Return the (X, Y) coordinate for the center point of the cell that contains the specified text.  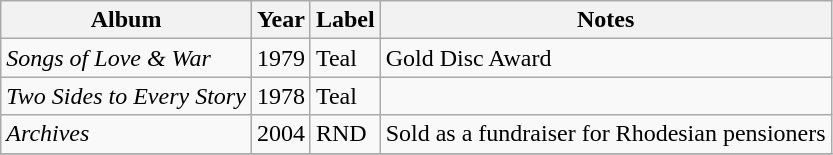
1978 (280, 96)
2004 (280, 134)
Notes (606, 20)
Gold Disc Award (606, 58)
RND (345, 134)
Archives (126, 134)
Sold as a fundraiser for Rhodesian pensioners (606, 134)
Label (345, 20)
Songs of Love & War (126, 58)
Year (280, 20)
Album (126, 20)
1979 (280, 58)
Two Sides to Every Story (126, 96)
